Extract the (X, Y) coordinate from the center of the cell holding the provided text.  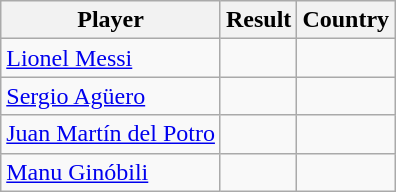
Lionel Messi (111, 58)
Result (258, 20)
Juan Martín del Potro (111, 134)
Manu Ginóbili (111, 172)
Sergio Agüero (111, 96)
Country (346, 20)
Player (111, 20)
